Locate the cell with the specified text and output its (X, Y) center coordinate. 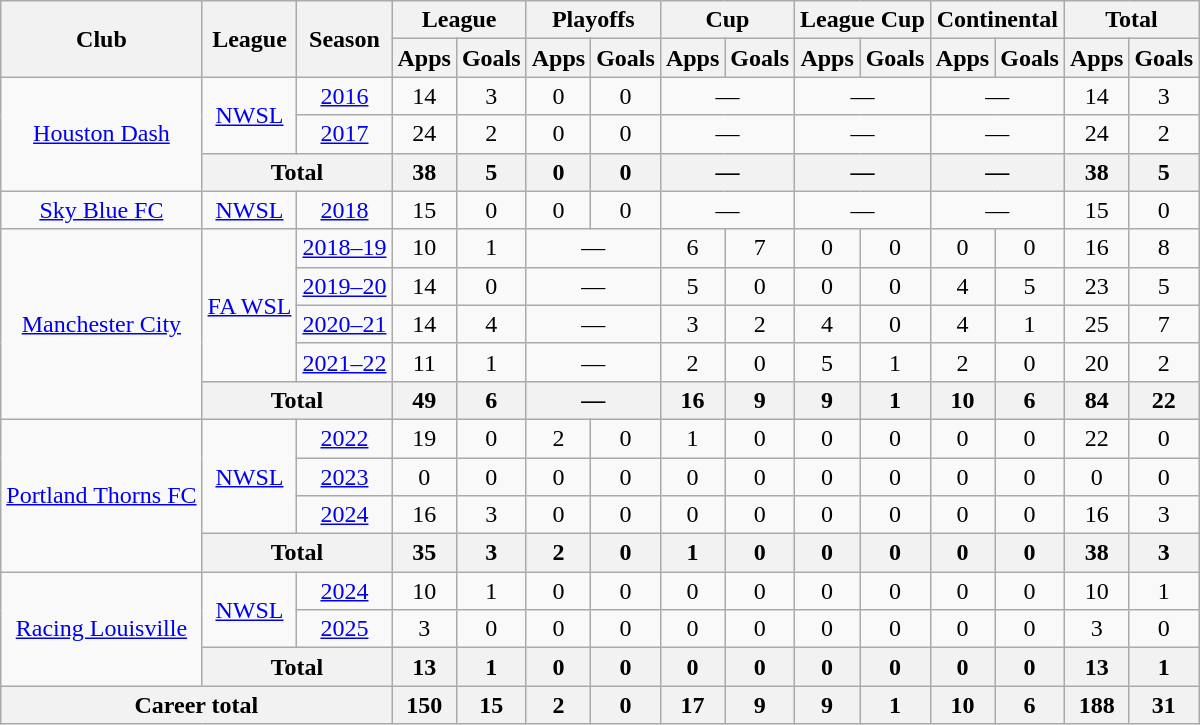
Cup (727, 20)
20 (1096, 362)
Season (344, 39)
2025 (344, 629)
2021–22 (344, 362)
2016 (344, 96)
Career total (196, 705)
188 (1096, 705)
Continental (997, 20)
Manchester City (102, 324)
150 (424, 705)
31 (1164, 705)
49 (424, 400)
2019–20 (344, 286)
25 (1096, 324)
84 (1096, 400)
Club (102, 39)
11 (424, 362)
2018 (344, 210)
Racing Louisville (102, 629)
2020–21 (344, 324)
2023 (344, 477)
2022 (344, 438)
2017 (344, 134)
FA WSL (250, 305)
Sky Blue FC (102, 210)
19 (424, 438)
Playoffs (593, 20)
35 (424, 553)
2018–19 (344, 248)
League Cup (863, 20)
23 (1096, 286)
Houston Dash (102, 134)
Portland Thorns FC (102, 495)
17 (692, 705)
8 (1164, 248)
